Return (x, y) of the center of cell containing provided text 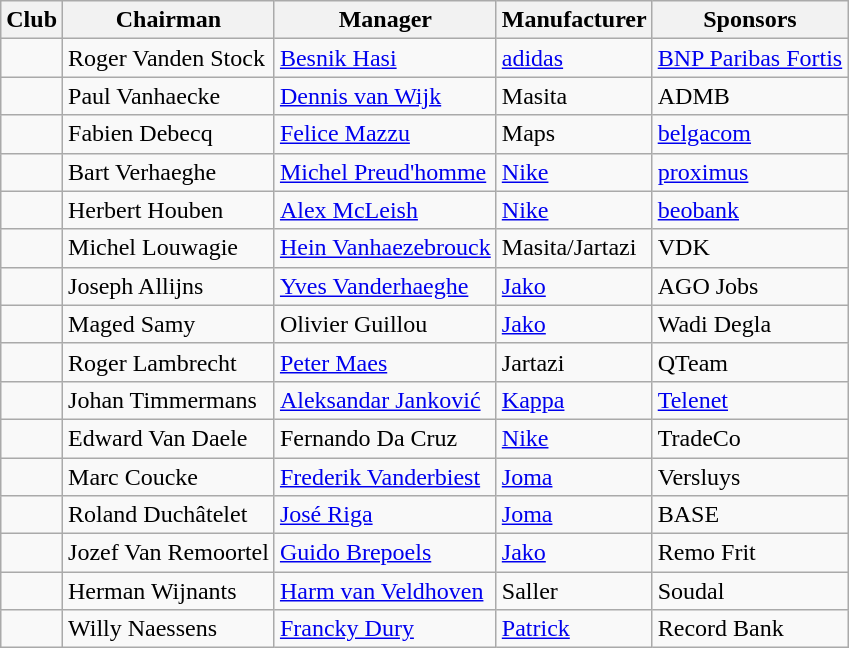
VDK (750, 248)
Frederik Vanderbiest (385, 477)
Alex McLeish (385, 210)
Michel Louwagie (169, 248)
Fabien Debecq (169, 134)
Hein Vanhaezebrouck (385, 248)
Yves Vanderhaeghe (385, 286)
Manager (385, 20)
Roger Vanden Stock (169, 58)
TradeCo (750, 438)
Jozef Van Remoortel (169, 553)
BNP Paribas Fortis (750, 58)
José Riga (385, 515)
adidas (574, 58)
QTeam (750, 362)
proximus (750, 172)
Johan Timmermans (169, 400)
Maged Samy (169, 324)
beobank (750, 210)
Willy Naessens (169, 629)
Club (32, 20)
Patrick (574, 629)
Maps (574, 134)
ADMB (750, 96)
belgacom (750, 134)
Peter Maes (385, 362)
Wadi Degla (750, 324)
Herbert Houben (169, 210)
Michel Preud'homme (385, 172)
Sponsors (750, 20)
Guido Brepoels (385, 553)
Roland Duchâtelet (169, 515)
Saller (574, 591)
Joseph Allijns (169, 286)
Harm van Veldhoven (385, 591)
Francky Dury (385, 629)
Record Bank (750, 629)
Fernando Da Cruz (385, 438)
BASE (750, 515)
Soudal (750, 591)
Felice Mazzu (385, 134)
Kappa (574, 400)
Edward Van Daele (169, 438)
Paul Vanhaecke (169, 96)
Bart Verhaeghe (169, 172)
Herman Wijnants (169, 591)
Marc Coucke (169, 477)
Besnik Hasi (385, 58)
Versluys (750, 477)
Telenet (750, 400)
Aleksandar Janković (385, 400)
Masita/Jartazi (574, 248)
Masita (574, 96)
Chairman (169, 20)
Roger Lambrecht (169, 362)
AGO Jobs (750, 286)
Dennis van Wijk (385, 96)
Remo Frit (750, 553)
Olivier Guillou (385, 324)
Manufacturer (574, 20)
Jartazi (574, 362)
